Extract the (X, Y) coordinate from the center of the cell holding the provided text.  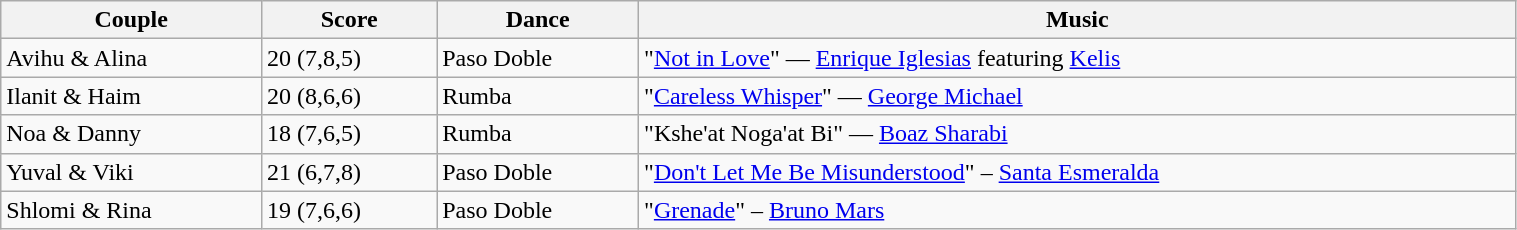
Noa & Danny (132, 134)
19 (7,6,6) (350, 210)
"Careless Whisper" — George Michael (1078, 96)
Avihu & Alina (132, 58)
Score (350, 20)
Couple (132, 20)
20 (7,8,5) (350, 58)
"Not in Love" — Enrique Iglesias featuring Kelis (1078, 58)
Yuval & Viki (132, 172)
Dance (538, 20)
21 (6,7,8) (350, 172)
Music (1078, 20)
Ilanit & Haim (132, 96)
20 (8,6,6) (350, 96)
"Don't Let Me Be Misunderstood" – Santa Esmeralda (1078, 172)
"Grenade" – Bruno Mars (1078, 210)
Shlomi & Rina (132, 210)
"Kshe'at Noga'at Bi" — Boaz Sharabi (1078, 134)
18 (7,6,5) (350, 134)
